For the text-containing cell, return its midpoint in (X, Y) coordinate format. 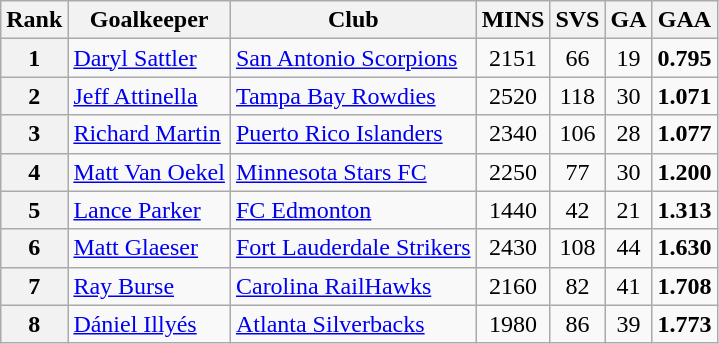
2151 (513, 58)
Ray Burse (150, 286)
1.708 (684, 286)
39 (628, 324)
1.071 (684, 96)
Rank (34, 20)
2 (34, 96)
1.773 (684, 324)
Daryl Sattler (150, 58)
Lance Parker (150, 210)
3 (34, 134)
San Antonio Scorpions (353, 58)
MINS (513, 20)
Dániel Illyés (150, 324)
7 (34, 286)
118 (578, 96)
1.077 (684, 134)
28 (628, 134)
42 (578, 210)
Tampa Bay Rowdies (353, 96)
4 (34, 172)
Matt Van Oekel (150, 172)
Atlanta Silverbacks (353, 324)
86 (578, 324)
FC Edmonton (353, 210)
GAA (684, 20)
0.795 (684, 58)
Jeff Attinella (150, 96)
8 (34, 324)
66 (578, 58)
2340 (513, 134)
19 (628, 58)
106 (578, 134)
1.200 (684, 172)
Carolina RailHawks (353, 286)
77 (578, 172)
21 (628, 210)
5 (34, 210)
Goalkeeper (150, 20)
82 (578, 286)
SVS (578, 20)
1.313 (684, 210)
Club (353, 20)
1 (34, 58)
1440 (513, 210)
108 (578, 248)
Minnesota Stars FC (353, 172)
2250 (513, 172)
6 (34, 248)
1980 (513, 324)
Puerto Rico Islanders (353, 134)
GA (628, 20)
Fort Lauderdale Strikers (353, 248)
2160 (513, 286)
2430 (513, 248)
44 (628, 248)
Richard Martin (150, 134)
1.630 (684, 248)
41 (628, 286)
Matt Glaeser (150, 248)
2520 (513, 96)
